Search for the cell housing the specified text and yield its [X, Y] center coordinate. 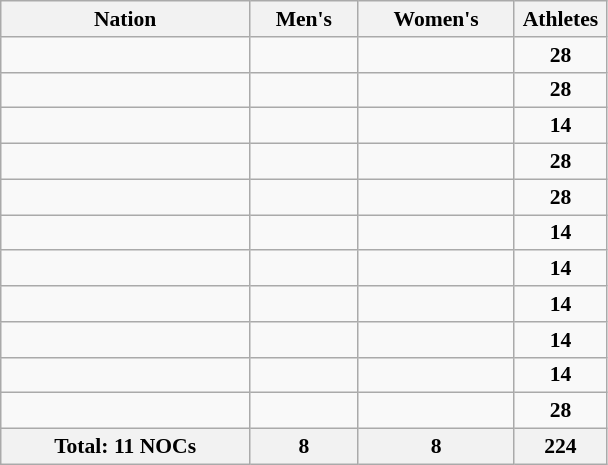
Women's [436, 19]
Total: 11 NOCs [126, 447]
Men's [304, 19]
Athletes [560, 19]
224 [560, 447]
Nation [126, 19]
